Identify which cell holds the provided text, then report its [x, y] central coordinate. 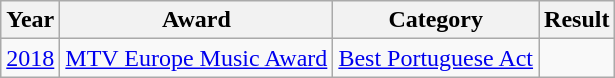
MTV Europe Music Award [196, 58]
Best Portuguese Act [436, 58]
Result [577, 20]
Category [436, 20]
Year [30, 20]
2018 [30, 58]
Award [196, 20]
